Scan for the cell matching the given text and deliver its [x, y] coordinate at center. 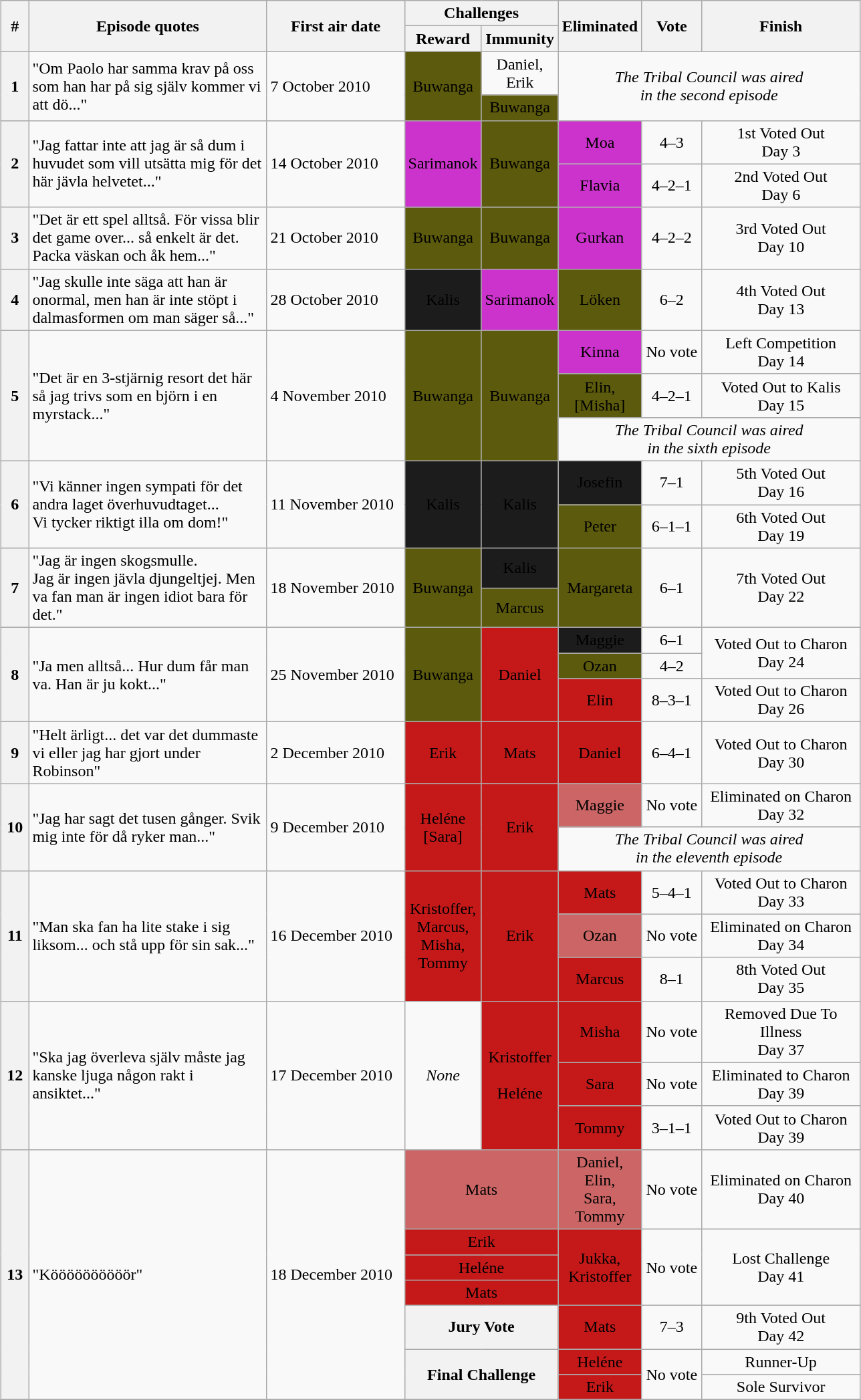
"Helt ärligt... det var det dummaste vi eller jag har gjort under Robinson" [148, 753]
Daniel,Elin,Sara,Tommy [600, 1189]
6–2 [672, 300]
18 November 2010 [336, 588]
13 [15, 1274]
Heléne[Sara] [443, 827]
Eliminated on CharonDay 32 [781, 805]
Josefin [600, 483]
8th Voted OutDay 35 [781, 979]
Margareta [600, 588]
Flavia [600, 186]
4 November 2010 [336, 396]
4–2 [672, 666]
Finish [781, 26]
Eliminated [600, 26]
3–1–1 [672, 1127]
12 [15, 1075]
5 [15, 396]
"Man ska fan ha lite stake i sig liksom... och stå upp för sin sak..." [148, 936]
"Om Paolo har samma krav på oss som han har på sig själv kommer vi att dö..." [148, 86]
"Vi känner ingen sympati för det andra laget överhuvudtaget...Vi tycker riktigt illa om dom!" [148, 504]
Eliminated on CharonDay 34 [781, 936]
"Det är ett spel alltså. För vissa blir det game over... så enkelt är det. Packa väskan och åk hem..." [148, 238]
7 [15, 588]
Voted Out to CharonDay 30 [781, 753]
Removed Due To IllnessDay 37 [781, 1032]
The Tribal Council was airedin the eleventh episode [709, 849]
Voted Out to CharonDay 24 [781, 653]
9th Voted OutDay 42 [781, 1328]
2nd Voted OutDay 6 [781, 186]
Challenges [481, 13]
Daniel,Erik [520, 74]
Löken [600, 300]
8 [15, 675]
Kinna [600, 352]
4 [15, 300]
14 October 2010 [336, 164]
Voted Out to KalisDay 15 [781, 396]
4–2–2 [672, 238]
2 December 2010 [336, 753]
KristofferHeléne [520, 1075]
First air date [336, 26]
Kristoffer,Marcus,Misha,Tommy [443, 936]
5th Voted OutDay 16 [781, 483]
Voted Out to CharonDay 33 [781, 892]
1 [15, 86]
"Ja men alltså... Hur dum får man va. Han är ju kokt..." [148, 675]
# [15, 26]
25 November 2010 [336, 675]
11 [15, 936]
Moa [600, 142]
16 December 2010 [336, 936]
Runner-Up [781, 1362]
4–3 [672, 142]
Immunity [520, 39]
7th Voted OutDay 22 [781, 588]
7 October 2010 [336, 86]
Jury Vote [481, 1328]
6th Voted OutDay 19 [781, 526]
3 [15, 238]
17 December 2010 [336, 1075]
Gurkan [600, 238]
The Tribal Council was airedin the sixth episode [709, 439]
5–4–1 [672, 892]
Misha [600, 1032]
Episode quotes [148, 26]
Jukka,Kristoffer [600, 1267]
The Tribal Council was airedin the second episode [709, 86]
8–3–1 [672, 701]
Voted Out to CharonDay 39 [781, 1127]
3rd Voted OutDay 10 [781, 238]
21 October 2010 [336, 238]
Elin,[Misha] [600, 396]
Eliminated to CharonDay 39 [781, 1084]
Eliminated on CharonDay 40 [781, 1189]
6 [15, 504]
7–3 [672, 1328]
9 December 2010 [336, 827]
Final Challenge [481, 1375]
Tommy [600, 1127]
18 December 2010 [336, 1274]
Lost ChallengeDay 41 [781, 1267]
"Jag fattar inte att jag är så dum i huvudet som vill utsätta mig för det här jävla helvetet..." [148, 164]
10 [15, 827]
Voted Out to CharonDay 26 [781, 701]
"Det är en 3-stjärnig resort det här så jag trivs som en björn i en myrstack..." [148, 396]
Sara [600, 1084]
Sole Survivor [781, 1387]
Elin [600, 701]
"Ska jag överleva själv måste jag kanske ljuga någon rakt i ansiktet..." [148, 1075]
Peter [600, 526]
28 October 2010 [336, 300]
Vote [672, 26]
"Jag är ingen skogsmulle.Jag är ingen jävla djungeltjej. Men va fan man är ingen idiot bara för det." [148, 588]
8–1 [672, 979]
11 November 2010 [336, 504]
"Jag skulle inte säga att han är onormal, men han är inte stöpt i dalmasformen om man säger så..." [148, 300]
9 [15, 753]
7–1 [672, 483]
None [443, 1075]
Reward [443, 39]
2 [15, 164]
"Köööööööööör" [148, 1274]
4th Voted OutDay 13 [781, 300]
6–4–1 [672, 753]
6–1–1 [672, 526]
Left CompetitionDay 14 [781, 352]
"Jag har sagt det tusen gånger. Svik mig inte för då ryker man..." [148, 827]
1st Voted OutDay 3 [781, 142]
